From the cell containing the given text, extract its center point as [x, y] coordinate. 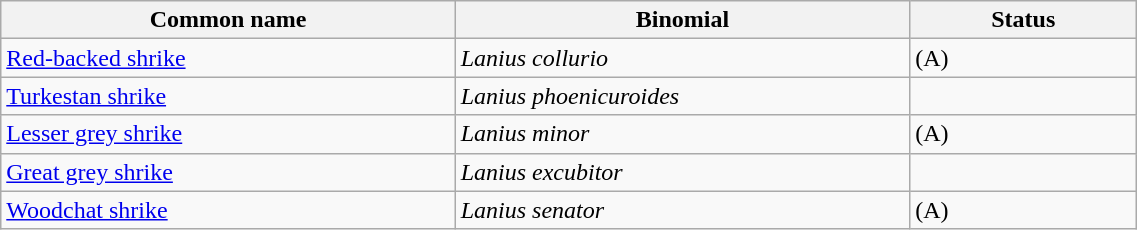
Great grey shrike [228, 172]
Turkestan shrike [228, 96]
Common name [228, 20]
Woodchat shrike [228, 210]
Status [1024, 20]
Lanius senator [682, 210]
Lanius minor [682, 134]
Lanius phoenicuroides [682, 96]
Red-backed shrike [228, 58]
Lanius collurio [682, 58]
Binomial [682, 20]
Lesser grey shrike [228, 134]
Lanius excubitor [682, 172]
